Pinpoint the cell where the given text exists, returning its (X, Y) midpoint coordinate. 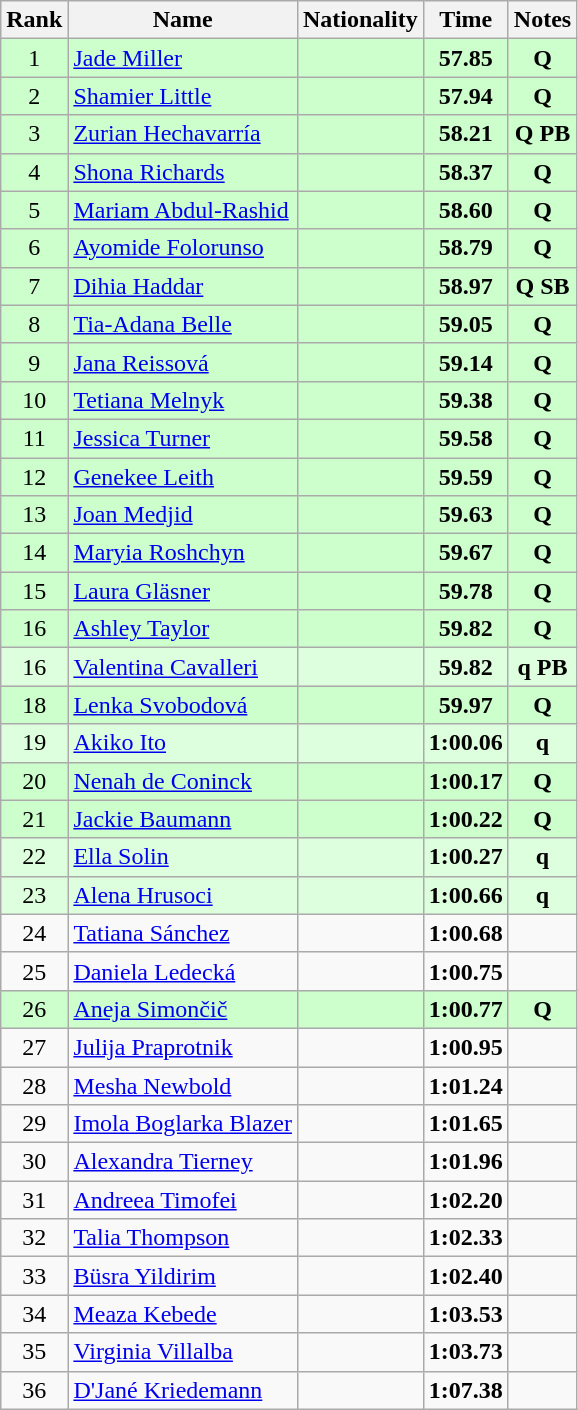
1:00.77 (466, 1009)
Rank (34, 20)
59.14 (466, 362)
59.97 (466, 705)
32 (34, 1238)
22 (34, 857)
36 (34, 1390)
1:02.40 (466, 1276)
Q SB (542, 286)
Alena Hrusoci (183, 895)
31 (34, 1200)
30 (34, 1162)
59.63 (466, 515)
Ayomide Folorunso (183, 248)
19 (34, 743)
1:00.95 (466, 1047)
1:00.27 (466, 857)
Q PB (542, 134)
12 (34, 477)
Andreea Timofei (183, 1200)
58.60 (466, 210)
Dihia Haddar (183, 286)
Daniela Ledecká (183, 971)
5 (34, 210)
7 (34, 286)
57.85 (466, 58)
20 (34, 781)
14 (34, 553)
Akiko Ito (183, 743)
1:03.53 (466, 1314)
1:00.75 (466, 971)
1:00.22 (466, 819)
13 (34, 515)
58.37 (466, 172)
Alexandra Tierney (183, 1162)
15 (34, 591)
58.21 (466, 134)
Time (466, 20)
Tatiana Sánchez (183, 933)
34 (34, 1314)
23 (34, 895)
Zurian Hechavarría (183, 134)
1:00.66 (466, 895)
Joan Medjid (183, 515)
35 (34, 1352)
29 (34, 1124)
Nenah de Coninck (183, 781)
Imola Boglarka Blazer (183, 1124)
4 (34, 172)
Maryia Roshchyn (183, 553)
59.58 (466, 438)
Mesha Newbold (183, 1085)
3 (34, 134)
Ashley Taylor (183, 629)
Name (183, 20)
26 (34, 1009)
1:00.17 (466, 781)
Shona Richards (183, 172)
27 (34, 1047)
Valentina Cavalleri (183, 667)
Meaza Kebede (183, 1314)
10 (34, 400)
Jessica Turner (183, 438)
1:01.65 (466, 1124)
59.78 (466, 591)
2 (34, 96)
33 (34, 1276)
1:00.06 (466, 743)
Julija Praprotnik (183, 1047)
24 (34, 933)
25 (34, 971)
1:03.73 (466, 1352)
Mariam Abdul-Rashid (183, 210)
1:01.96 (466, 1162)
Notes (542, 20)
58.97 (466, 286)
Shamier Little (183, 96)
28 (34, 1085)
Lenka Svobodová (183, 705)
59.67 (466, 553)
Genekee Leith (183, 477)
Tetiana Melnyk (183, 400)
1:00.68 (466, 933)
Aneja Simončič (183, 1009)
Ella Solin (183, 857)
Jackie Baumann (183, 819)
Jana Reissová (183, 362)
Nationality (360, 20)
18 (34, 705)
D'Jané Kriedemann (183, 1390)
6 (34, 248)
1:02.33 (466, 1238)
Talia Thompson (183, 1238)
Jade Miller (183, 58)
q PB (542, 667)
9 (34, 362)
58.79 (466, 248)
59.59 (466, 477)
11 (34, 438)
21 (34, 819)
59.38 (466, 400)
1:07.38 (466, 1390)
59.05 (466, 324)
8 (34, 324)
1:02.20 (466, 1200)
Tia-Adana Belle (183, 324)
Büsra Yildirim (183, 1276)
Laura Gläsner (183, 591)
57.94 (466, 96)
Virginia Villalba (183, 1352)
1 (34, 58)
1:01.24 (466, 1085)
